Search for the cell housing the specified text and yield its (x, y) center coordinate. 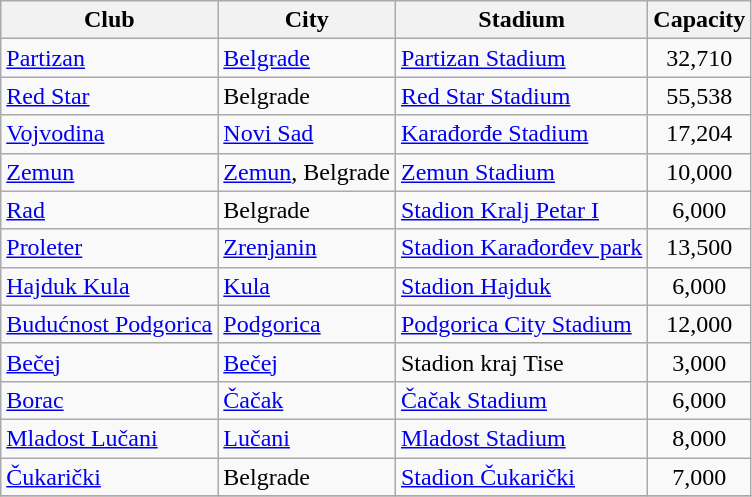
Hajduk Kula (110, 286)
Partizan Stadium (521, 58)
Podgorica City Stadium (521, 324)
Kula (307, 286)
Čukarički (110, 477)
Stadium (521, 20)
Capacity (700, 20)
32,710 (700, 58)
13,500 (700, 248)
Vojvodina (110, 134)
Karađorđe Stadium (521, 134)
Red Star (110, 96)
Stadion Kralj Petar I (521, 210)
Zemun, Belgrade (307, 172)
7,000 (700, 477)
12,000 (700, 324)
Stadion Hajduk (521, 286)
Podgorica (307, 324)
Budućnost Podgorica (110, 324)
Partizan (110, 58)
Novi Sad (307, 134)
Proleter (110, 248)
17,204 (700, 134)
Red Star Stadium (521, 96)
Stadion Karađorđev park (521, 248)
Stadion kraj Tise (521, 362)
Zrenjanin (307, 248)
Zemun (110, 172)
City (307, 20)
Mladost Stadium (521, 438)
Borac (110, 400)
3,000 (700, 362)
Rad (110, 210)
Čačak (307, 400)
55,538 (700, 96)
8,000 (700, 438)
10,000 (700, 172)
Club (110, 20)
Mladost Lučani (110, 438)
Stadion Čukarički (521, 477)
Zemun Stadium (521, 172)
Čačak Stadium (521, 400)
Lučani (307, 438)
